Identify which cell holds the provided text, then report its [X, Y] central coordinate. 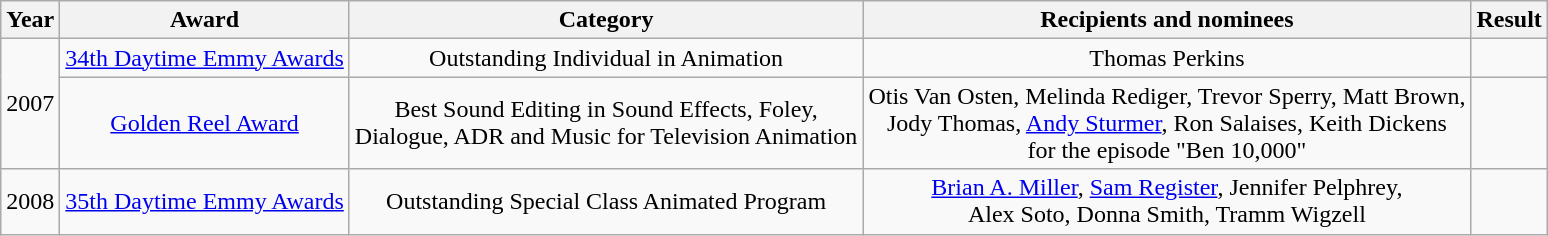
Category [606, 20]
Best Sound Editing in Sound Effects, Foley,Dialogue, ADR and Music for Television Animation [606, 123]
Thomas Perkins [1167, 58]
Award [205, 20]
Recipients and nominees [1167, 20]
Brian A. Miller, Sam Register, Jennifer Pelphrey,Alex Soto, Donna Smith, Tramm Wigzell [1167, 202]
Outstanding Individual in Animation [606, 58]
Year [30, 20]
2007 [30, 104]
34th Daytime Emmy Awards [205, 58]
2008 [30, 202]
Outstanding Special Class Animated Program [606, 202]
Result [1509, 20]
Golden Reel Award [205, 123]
35th Daytime Emmy Awards [205, 202]
Otis Van Osten, Melinda Rediger, Trevor Sperry, Matt Brown,Jody Thomas, Andy Sturmer, Ron Salaises, Keith Dickensfor the episode "Ben 10,000" [1167, 123]
